Return the [x, y] coordinate for the center point of the cell that contains the specified text.  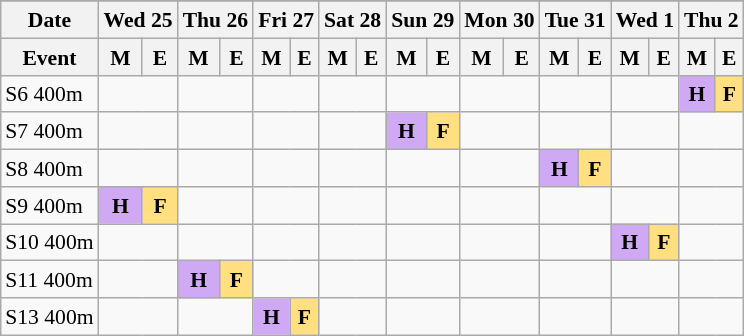
Wed 25 [138, 20]
S7 400m [49, 130]
Date [49, 20]
Tue 31 [576, 20]
Sat 28 [352, 20]
Sun 29 [422, 20]
Fri 27 [286, 20]
S9 400m [49, 204]
Thu 2 [712, 20]
S8 400m [49, 168]
Thu 26 [216, 20]
Mon 30 [499, 20]
S6 400m [49, 94]
S11 400m [49, 280]
S10 400m [49, 242]
S13 400m [49, 316]
Wed 1 [645, 20]
Event [49, 56]
